Identify which cell holds the provided text, then report its (X, Y) central coordinate. 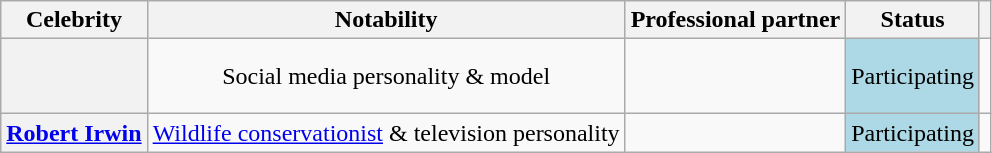
Social media personality & model (386, 76)
Notability (386, 20)
Robert Irwin (74, 133)
Status (913, 20)
Professional partner (736, 20)
Celebrity (74, 20)
Wildlife conservationist & television personality (386, 133)
